Return the (X, Y) coordinate for the center point of the cell that contains the specified text.  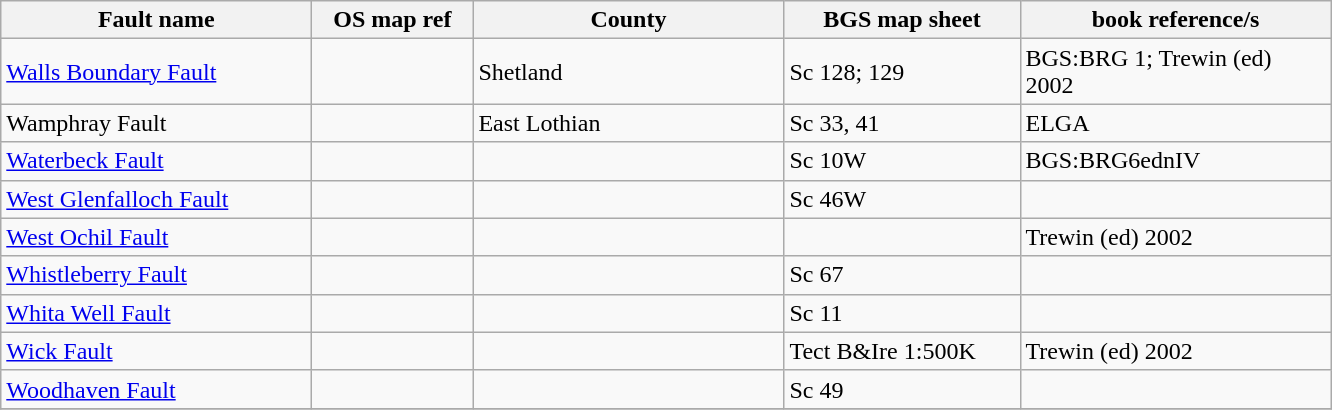
Sc 10W (902, 161)
ELGA (1176, 123)
West Ochil Fault (156, 237)
Wick Fault (156, 351)
Woodhaven Fault (156, 389)
Fault name (156, 20)
West Glenfalloch Fault (156, 199)
Sc 11 (902, 313)
Whistleberry Fault (156, 275)
Sc 67 (902, 275)
East Lothian (628, 123)
Sc 46W (902, 199)
BGS map sheet (902, 20)
OS map ref (392, 20)
County (628, 20)
BGS:BRG6ednIV (1176, 161)
book reference/s (1176, 20)
Sc 33, 41 (902, 123)
Sc 128; 129 (902, 72)
BGS:BRG 1; Trewin (ed) 2002 (1176, 72)
Waterbeck Fault (156, 161)
Tect B&Ire 1:500K (902, 351)
Whita Well Fault (156, 313)
Sc 49 (902, 389)
Walls Boundary Fault (156, 72)
Shetland (628, 72)
Wamphray Fault (156, 123)
